Capture the cell that displays the provided text and extract its [x, y] central coordinate. 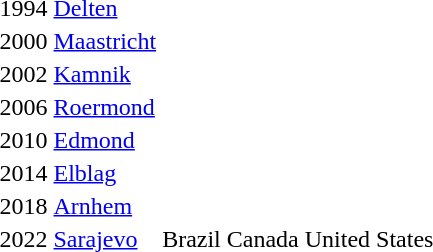
Maastricht [105, 41]
Edmond [105, 140]
Roermond [105, 107]
Elblag [105, 173]
Arnhem [105, 206]
Kamnik [105, 74]
